Return the (x, y) coordinate for the center point of the cell that contains the specified text.  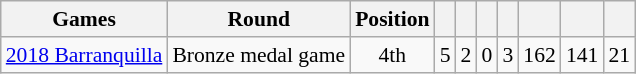
Round (258, 19)
5 (446, 55)
0 (486, 55)
Bronze medal game (258, 55)
4th (392, 55)
3 (508, 55)
Games (84, 19)
2 (466, 55)
2018 Barranquilla (84, 55)
Position (392, 19)
141 (582, 55)
21 (619, 55)
162 (540, 55)
